Return the [x, y] coordinate for the center point of the cell that contains the specified text.  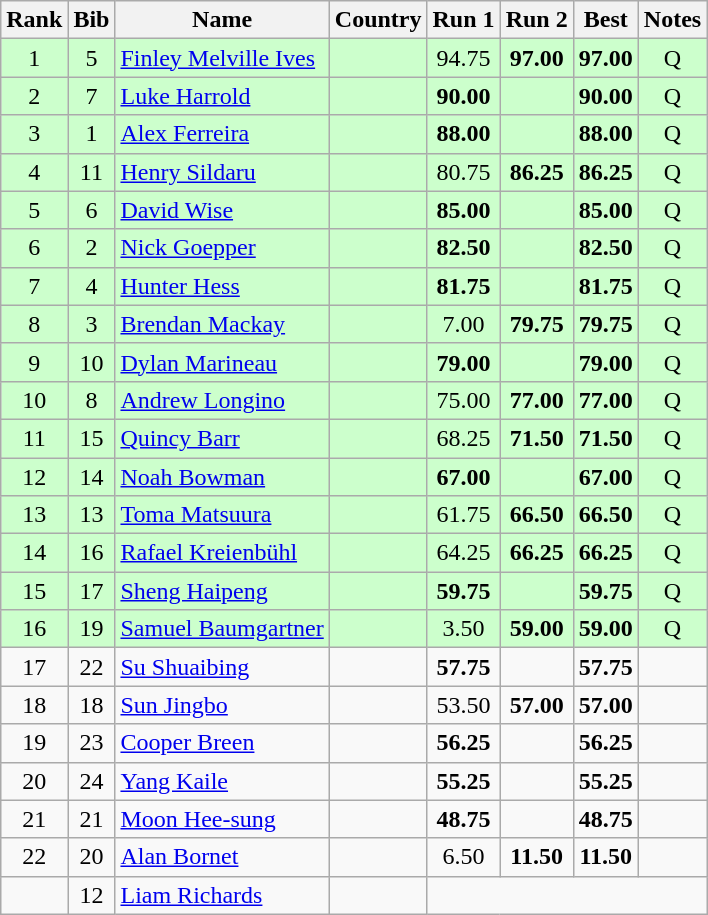
Finley Melville Ives [222, 58]
80.75 [464, 172]
Quincy Barr [222, 438]
Henry Sildaru [222, 172]
Best [606, 20]
Dylan Marineau [222, 362]
75.00 [464, 400]
David Wise [222, 210]
Brendan Mackay [222, 324]
Cooper Breen [222, 743]
Sheng Haipeng [222, 591]
Yang Kaile [222, 781]
Country [378, 20]
Moon Hee-sung [222, 819]
6.50 [464, 857]
Toma Matsuura [222, 515]
Bib [92, 20]
9 [34, 362]
Nick Goepper [222, 248]
53.50 [464, 705]
64.25 [464, 553]
Noah Bowman [222, 477]
Alan Bornet [222, 857]
Samuel Baumgartner [222, 629]
Run 1 [464, 20]
94.75 [464, 58]
23 [92, 743]
68.25 [464, 438]
Luke Harrold [222, 96]
Alex Ferreira [222, 134]
Rank [34, 20]
Sun Jingbo [222, 705]
7.00 [464, 324]
Su Shuaibing [222, 667]
Hunter Hess [222, 286]
Notes [672, 20]
3.50 [464, 629]
Run 2 [536, 20]
Rafael Kreienbühl [222, 553]
61.75 [464, 515]
Andrew Longino [222, 400]
24 [92, 781]
Liam Richards [222, 895]
Name [222, 20]
